Pinpoint the cell where the given text exists, returning its (X, Y) midpoint coordinate. 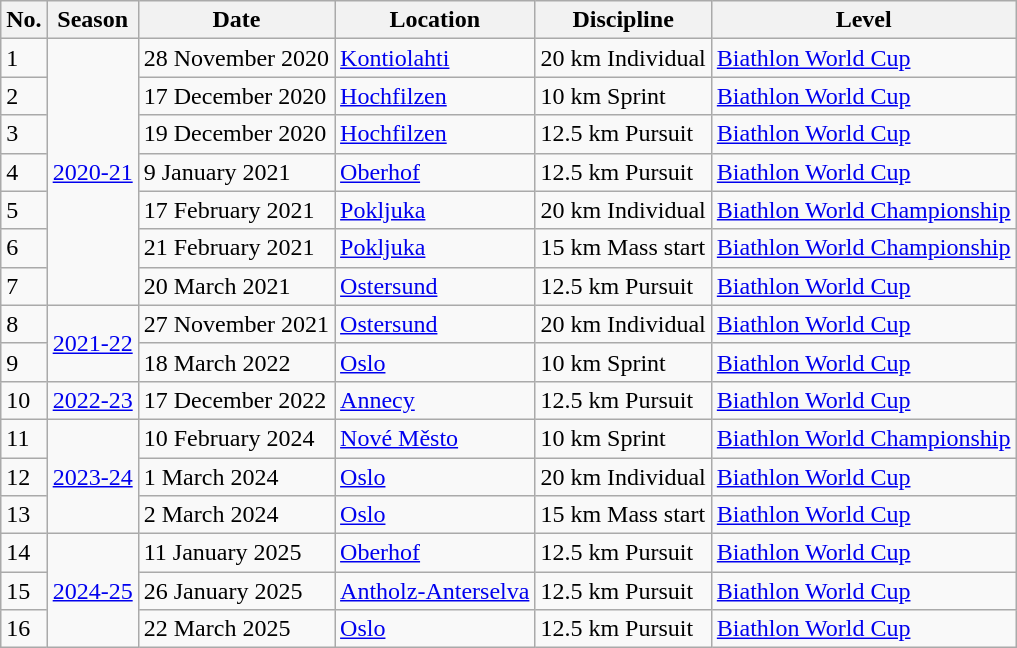
3 (24, 134)
No. (24, 20)
22 March 2025 (236, 629)
2021-22 (92, 343)
10 February 2024 (236, 438)
21 February 2021 (236, 248)
11 January 2025 (236, 553)
12 (24, 477)
17 December 2020 (236, 96)
Nové Město (435, 438)
16 (24, 629)
Antholz-Anterselva (435, 591)
2022-23 (92, 400)
13 (24, 515)
2023-24 (92, 476)
6 (24, 248)
14 (24, 553)
27 November 2021 (236, 324)
2 March 2024 (236, 515)
5 (24, 210)
17 December 2022 (236, 400)
10 (24, 400)
26 January 2025 (236, 591)
8 (24, 324)
Location (435, 20)
18 March 2022 (236, 362)
1 (24, 58)
9 (24, 362)
28 November 2020 (236, 58)
20 March 2021 (236, 286)
Annecy (435, 400)
15 (24, 591)
7 (24, 286)
17 February 2021 (236, 210)
Season (92, 20)
4 (24, 172)
1 March 2024 (236, 477)
Discipline (623, 20)
2024-25 (92, 591)
9 January 2021 (236, 172)
Level (864, 20)
2 (24, 96)
2020-21 (92, 172)
19 December 2020 (236, 134)
Kontiolahti (435, 58)
11 (24, 438)
Date (236, 20)
